Scan for the cell matching the given text and deliver its [x, y] coordinate at center. 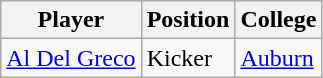
College [278, 20]
Kicker [188, 58]
Auburn [278, 58]
Al Del Greco [71, 58]
Position [188, 20]
Player [71, 20]
